Locate the cell with the specified text and output its [x, y] center coordinate. 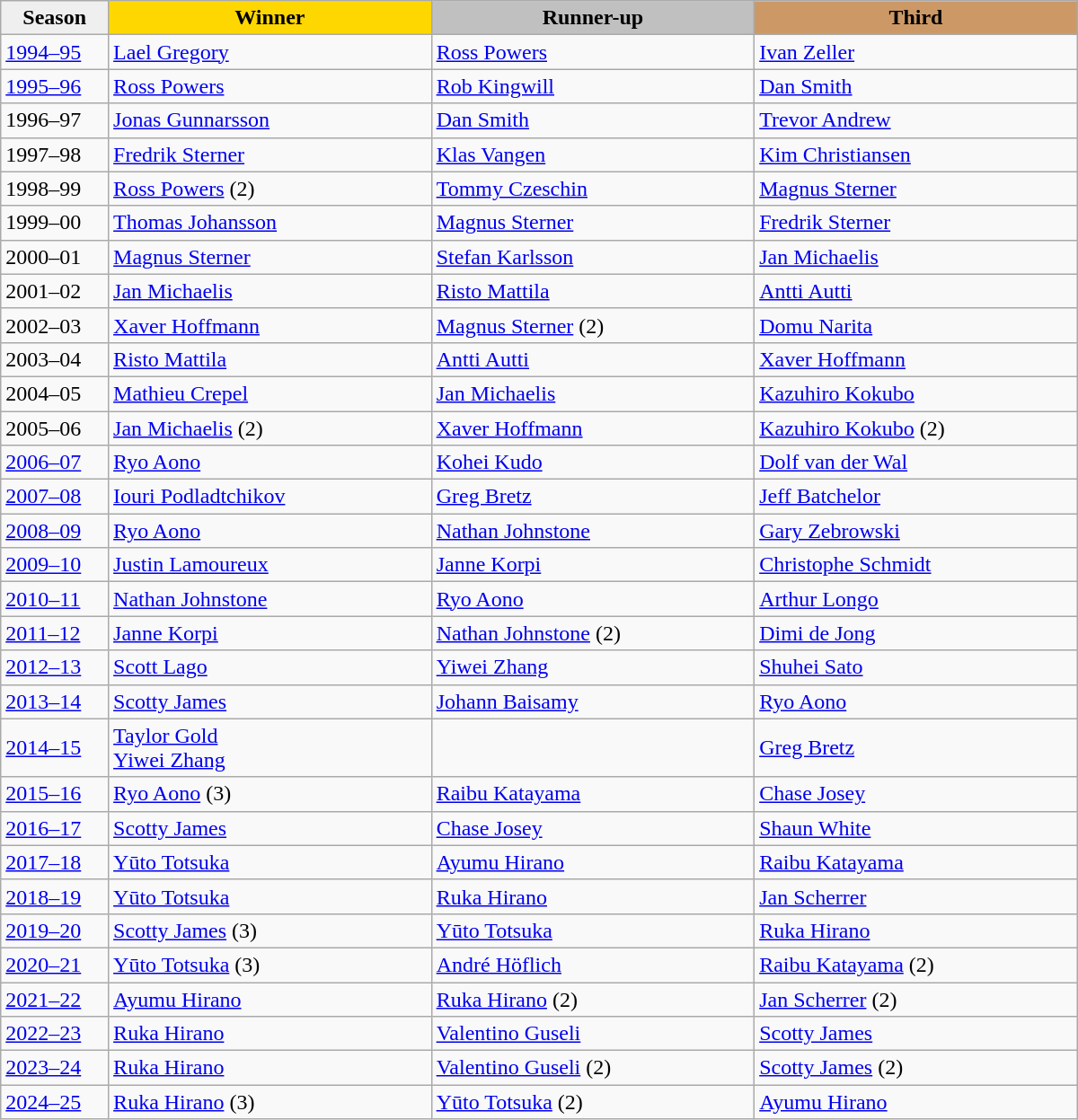
2004–05 [55, 393]
Yūto Totsuka (3) [270, 965]
2000–01 [55, 257]
2018–19 [55, 896]
Domu Narita [916, 325]
2014–15 [55, 747]
2011–12 [55, 633]
1994–95 [55, 52]
2002–03 [55, 325]
André Höflich [593, 965]
Kazuhiro Kokubo (2) [916, 428]
Klas Vangen [593, 154]
2006–07 [55, 463]
Ruka Hirano (3) [270, 1102]
Jan Scherrer [916, 896]
2008–09 [55, 531]
Kazuhiro Kokubo [916, 393]
Season [55, 18]
2015–16 [55, 794]
2009–10 [55, 565]
Yūto Totsuka (2) [593, 1102]
Jonas Gunnarsson [270, 120]
Runner-up [593, 18]
1996–97 [55, 120]
Ruka Hirano (2) [593, 1000]
Stefan Karlsson [593, 257]
Justin Lamoureux [270, 565]
2001–02 [55, 291]
Shuhei Sato [916, 667]
Thomas Johansson [270, 223]
Gary Zebrowski [916, 531]
1995–96 [55, 86]
1998–99 [55, 189]
1997–98 [55, 154]
2013–14 [55, 701]
Valentino Guseli [593, 1034]
Magnus Sterner (2) [593, 325]
2003–04 [55, 359]
Dolf van der Wal [916, 463]
Rob Kingwill [593, 86]
Ivan Zeller [916, 52]
Kohei Kudo [593, 463]
2017–18 [55, 862]
2023–24 [55, 1068]
2007–08 [55, 497]
Iouri Podladtchikov [270, 497]
Shaun White [916, 828]
Scott Lago [270, 667]
Jeff Batchelor [916, 497]
2020–21 [55, 965]
Ryo Aono (3) [270, 794]
Tommy Czeschin [593, 189]
Dimi de Jong [916, 633]
Scotty James (2) [916, 1068]
Valentino Guseli (2) [593, 1068]
Taylor Gold Yiwei Zhang [270, 747]
Arthur Longo [916, 599]
Third [916, 18]
Kim Christiansen [916, 154]
2022–23 [55, 1034]
2021–22 [55, 1000]
Ross Powers (2) [270, 189]
Lael Gregory [270, 52]
Christophe Schmidt [916, 565]
Jan Michaelis (2) [270, 428]
2016–17 [55, 828]
Scotty James (3) [270, 930]
2019–20 [55, 930]
2010–11 [55, 599]
Trevor Andrew [916, 120]
Nathan Johnstone (2) [593, 633]
2005–06 [55, 428]
Johann Baisamy [593, 701]
1999–00 [55, 223]
Raibu Katayama (2) [916, 965]
Yiwei Zhang [593, 667]
2012–13 [55, 667]
Jan Scherrer (2) [916, 1000]
Mathieu Crepel [270, 393]
2024–25 [55, 1102]
Winner [270, 18]
